Identify which cell holds the provided text, then report its [x, y] central coordinate. 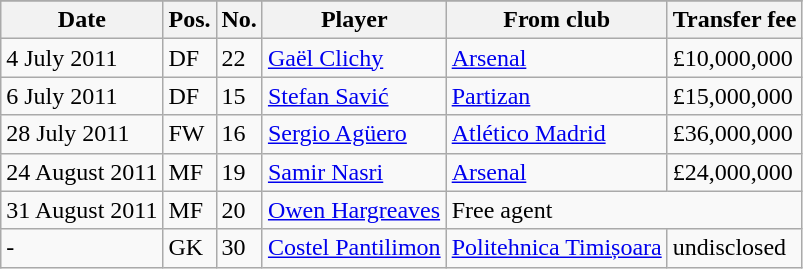
undisclosed [734, 248]
4 July 2011 [82, 58]
Free agent [624, 210]
From club [556, 20]
Stefan Savić [354, 96]
£10,000,000 [734, 58]
FW [190, 134]
Partizan [556, 96]
24 August 2011 [82, 172]
GK [190, 248]
Politehnica Timișoara [556, 248]
31 August 2011 [82, 210]
Samir Nasri [354, 172]
28 July 2011 [82, 134]
Owen Hargreaves [354, 210]
22 [239, 58]
Atlético Madrid [556, 134]
30 [239, 248]
15 [239, 96]
Sergio Agüero [354, 134]
No. [239, 20]
20 [239, 210]
Gaël Clichy [354, 58]
Transfer fee [734, 20]
Player [354, 20]
19 [239, 172]
Date [82, 20]
£24,000,000 [734, 172]
£15,000,000 [734, 96]
- [82, 248]
Costel Pantilimon [354, 248]
Pos. [190, 20]
6 July 2011 [82, 96]
£36,000,000 [734, 134]
16 [239, 134]
